Return [x, y] of the center of cell containing provided text 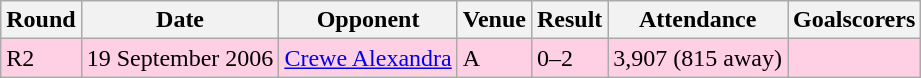
Crewe Alexandra [368, 58]
Date [180, 20]
Attendance [698, 20]
3,907 (815 away) [698, 58]
A [494, 58]
Opponent [368, 20]
Result [569, 20]
Venue [494, 20]
0–2 [569, 58]
Goalscorers [854, 20]
R2 [41, 58]
Round [41, 20]
19 September 2006 [180, 58]
